Capture the cell that displays the provided text and extract its [x, y] central coordinate. 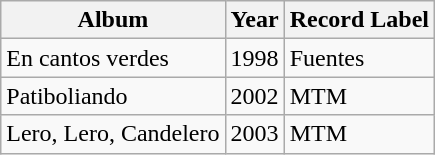
Record Label [359, 20]
1998 [254, 58]
2002 [254, 96]
Year [254, 20]
Patiboliando [113, 96]
Album [113, 20]
2003 [254, 134]
Fuentes [359, 58]
En cantos verdes [113, 58]
Lero, Lero, Candelero [113, 134]
